Determine the [x, y] coordinate at the center of the cell enclosing the given text.  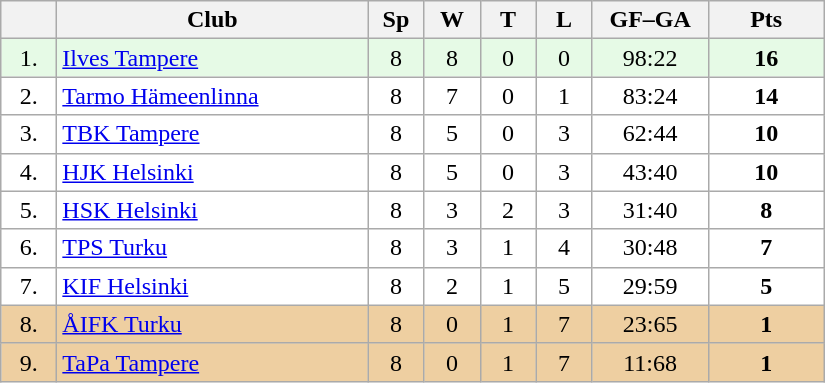
2. [29, 96]
Tarmo Hämeenlinna [212, 96]
T [508, 20]
4. [29, 172]
5. [29, 210]
4 [564, 248]
TPS Turku [212, 248]
11:68 [650, 362]
3. [29, 134]
23:65 [650, 324]
7. [29, 286]
L [564, 20]
31:40 [650, 210]
1. [29, 58]
98:22 [650, 58]
TBK Tampere [212, 134]
83:24 [650, 96]
ÅIFK Turku [212, 324]
8. [29, 324]
W [452, 20]
9. [29, 362]
TaPa Tampere [212, 362]
HSK Helsinki [212, 210]
Ilves Tampere [212, 58]
62:44 [650, 134]
KIF Helsinki [212, 286]
GF–GA [650, 20]
Pts [766, 20]
43:40 [650, 172]
14 [766, 96]
30:48 [650, 248]
Sp [396, 20]
Club [212, 20]
29:59 [650, 286]
HJK Helsinki [212, 172]
6. [29, 248]
16 [766, 58]
